Output the [X, Y] coordinate of the center of the cell containing the given text.  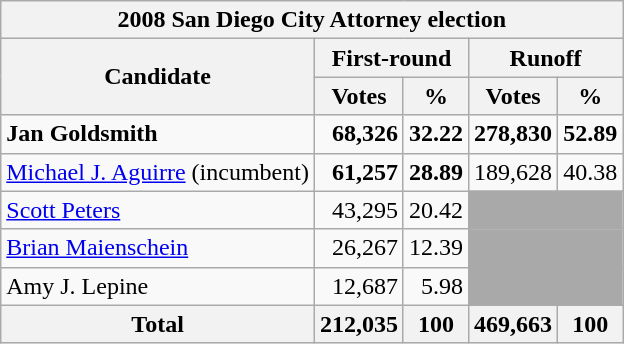
Total [158, 324]
61,257 [358, 172]
212,035 [358, 324]
469,663 [514, 324]
20.42 [436, 210]
12.39 [436, 248]
Scott Peters [158, 210]
Runoff [546, 58]
32.22 [436, 134]
28.89 [436, 172]
Michael J. Aguirre (incumbent) [158, 172]
68,326 [358, 134]
52.89 [590, 134]
5.98 [436, 286]
First-round [391, 58]
40.38 [590, 172]
278,830 [514, 134]
26,267 [358, 248]
189,628 [514, 172]
12,687 [358, 286]
43,295 [358, 210]
Candidate [158, 77]
Brian Maienschein [158, 248]
Amy J. Lepine [158, 286]
2008 San Diego City Attorney election [312, 20]
Jan Goldsmith [158, 134]
